Output the (X, Y) coordinate of the center of the cell containing the given text.  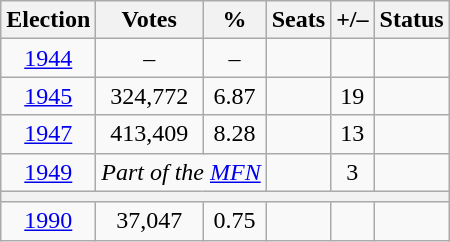
0.75 (235, 221)
1990 (48, 221)
1945 (48, 96)
1949 (48, 172)
413,409 (150, 134)
% (235, 20)
3 (352, 172)
Status (412, 20)
324,772 (150, 96)
13 (352, 134)
Election (48, 20)
1944 (48, 58)
37,047 (150, 221)
6.87 (235, 96)
Part of the MFN (181, 172)
19 (352, 96)
1947 (48, 134)
+/– (352, 20)
Seats (298, 20)
8.28 (235, 134)
Votes (150, 20)
